Return [X, Y] of the center of cell containing provided text 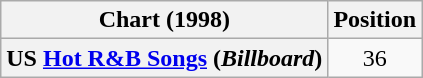
Position [375, 20]
Chart (1998) [164, 20]
US Hot R&B Songs (Billboard) [164, 58]
36 [375, 58]
